Detect which cell encompasses the target text, then output its [x, y] center coordinate. 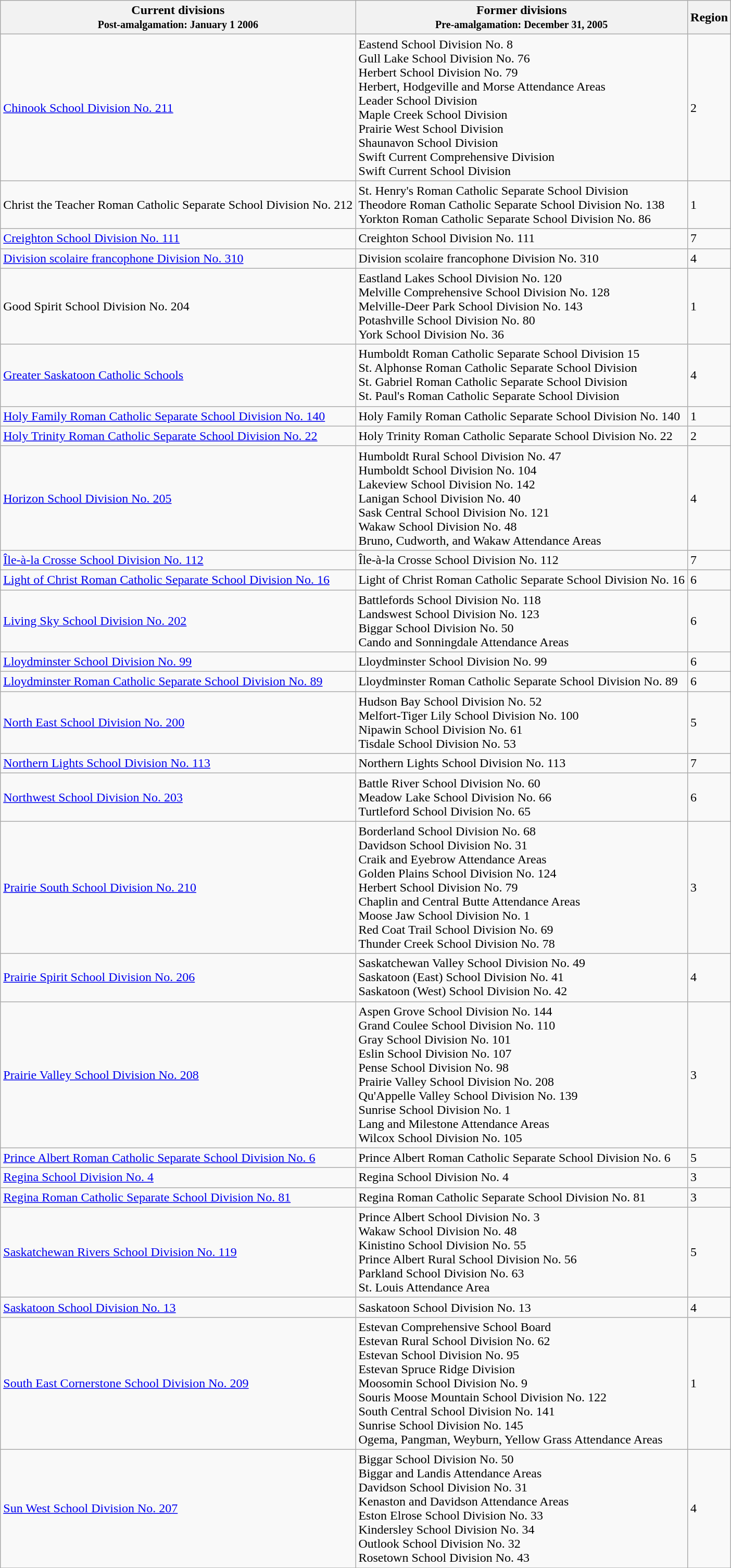
Saskatchewan Rivers School Division No. 119 [178, 1252]
Hudson Bay School Division No. 52Melfort-Tiger Lily School Division No. 100Nipawin School Division No. 61Tisdale School Division No. 53 [522, 723]
Living Sky School Division No. 202 [178, 621]
Former divisionsPre-amalgamation: December 31, 2005 [522, 18]
Prairie Spirit School Division No. 206 [178, 977]
North East School Division No. 200 [178, 723]
Christ the Teacher Roman Catholic Separate School Division No. 212 [178, 205]
Saskatchewan Valley School Division No. 49Saskatoon (East) School Division No. 41Saskatoon (West) School Division No. 42 [522, 977]
Greater Saskatoon Catholic Schools [178, 375]
Northwest School Division No. 203 [178, 797]
Battle River School Division No. 60Meadow Lake School Division No. 66Turtleford School Division No. 65 [522, 797]
Chinook School Division No. 211 [178, 107]
Horizon School Division No. 205 [178, 498]
Prairie Valley School Division No. 208 [178, 1075]
Sun West School Division No. 207 [178, 1508]
Battlefords School Division No. 118Landswest School Division No. 123Biggar School Division No. 50Cando and Sonningdale Attendance Areas [522, 621]
Current divisionsPost-amalgamation: January 1 2006 [178, 18]
Region [709, 18]
South East Cornerstone School Division No. 209 [178, 1383]
Prairie South School Division No. 210 [178, 887]
Good Spirit School Division No. 204 [178, 306]
